Output the [X, Y] coordinate of the center of the cell containing the given text.  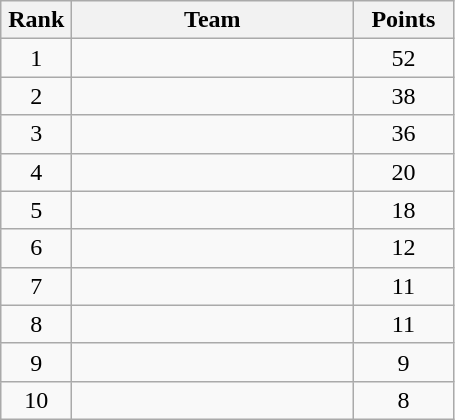
36 [404, 134]
20 [404, 172]
3 [36, 134]
18 [404, 210]
38 [404, 96]
5 [36, 210]
4 [36, 172]
Points [404, 20]
6 [36, 248]
12 [404, 248]
10 [36, 400]
2 [36, 96]
Team [212, 20]
52 [404, 58]
Rank [36, 20]
1 [36, 58]
7 [36, 286]
